Pinpoint the cell where the given text exists, returning its [X, Y] midpoint coordinate. 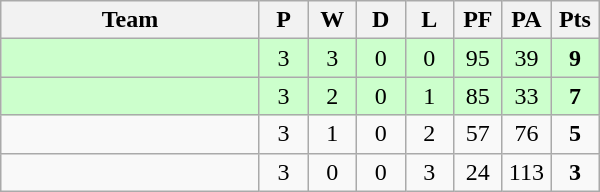
L [430, 20]
39 [526, 58]
Pts [576, 20]
P [284, 20]
Team [130, 20]
7 [576, 96]
85 [478, 96]
24 [478, 172]
9 [576, 58]
113 [526, 172]
PF [478, 20]
76 [526, 134]
33 [526, 96]
57 [478, 134]
PA [526, 20]
D [380, 20]
W [332, 20]
95 [478, 58]
5 [576, 134]
